Detect which cell encompasses the target text, then output its (x, y) center coordinate. 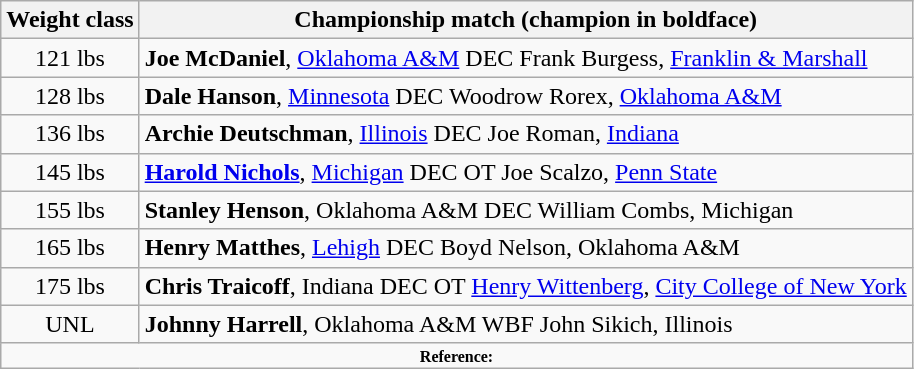
Stanley Henson, Oklahoma A&M DEC William Combs, Michigan (526, 210)
121 lbs (70, 58)
175 lbs (70, 286)
128 lbs (70, 96)
Weight class (70, 20)
165 lbs (70, 248)
Harold Nichols, Michigan DEC OT Joe Scalzo, Penn State (526, 172)
Joe McDaniel, Oklahoma A&M DEC Frank Burgess, Franklin & Marshall (526, 58)
155 lbs (70, 210)
136 lbs (70, 134)
Reference: (457, 355)
Championship match (champion in boldface) (526, 20)
Henry Matthes, Lehigh DEC Boyd Nelson, Oklahoma A&M (526, 248)
Chris Traicoff, Indiana DEC OT Henry Wittenberg, City College of New York (526, 286)
Johnny Harrell, Oklahoma A&M WBF John Sikich, Illinois (526, 324)
145 lbs (70, 172)
UNL (70, 324)
Archie Deutschman, Illinois DEC Joe Roman, Indiana (526, 134)
Dale Hanson, Minnesota DEC Woodrow Rorex, Oklahoma A&M (526, 96)
